Capture the cell that displays the provided text and extract its [x, y] central coordinate. 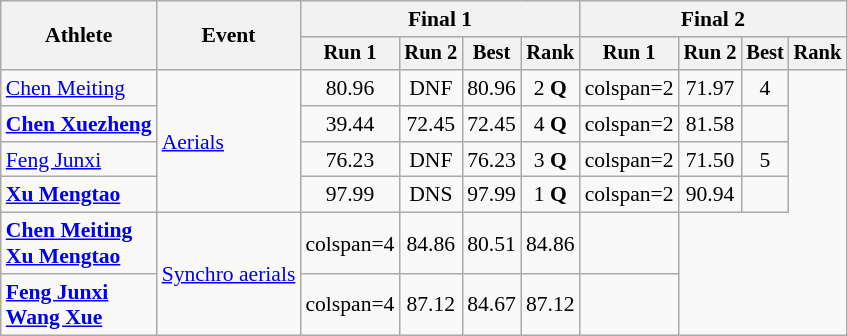
5 [764, 160]
4 Q [550, 124]
4 [764, 88]
Feng JunxiWang Xue [79, 304]
39.44 [350, 124]
2 Q [550, 88]
1 Q [550, 195]
84.67 [492, 304]
Feng Junxi [79, 160]
Xu Mengtao [79, 195]
71.97 [710, 88]
81.58 [710, 124]
Final 2 [714, 19]
80.51 [492, 244]
Chen Meiting [79, 88]
Athlete [79, 36]
Event [229, 36]
90.94 [710, 195]
3 Q [550, 160]
Chen Xuezheng [79, 124]
Synchro aerials [229, 274]
Aerials [229, 141]
Final 1 [440, 19]
Chen MeitingXu Mengtao [79, 244]
71.50 [710, 160]
DNS [430, 195]
